Find where the given text appears and provide that cell's center as [X, Y] coordinate. 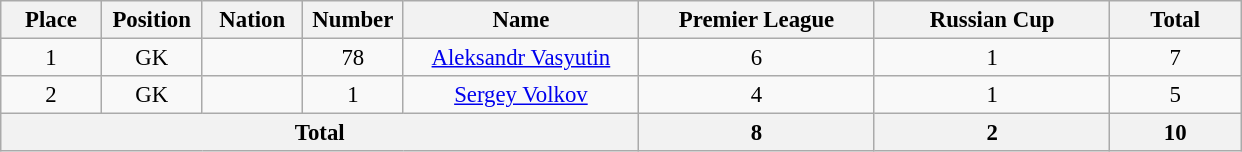
10 [1176, 133]
Position [152, 20]
Premier League [757, 20]
4 [757, 95]
Nation [252, 20]
Sergey Volkov [521, 95]
6 [757, 58]
78 [354, 58]
Russian Cup [992, 20]
Number [354, 20]
7 [1176, 58]
5 [1176, 95]
8 [757, 133]
Aleksandr Vasyutin [521, 58]
Name [521, 20]
Place [52, 20]
